Provide the [X, Y] coordinate of the cell's center where the given text is located.  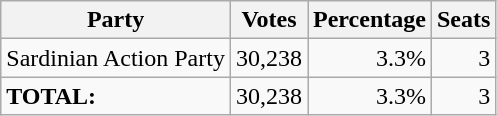
Sardinian Action Party [116, 58]
TOTAL: [116, 96]
Party [116, 20]
Percentage [370, 20]
Votes [268, 20]
Seats [463, 20]
